Capture the cell that displays the provided text and extract its (x, y) central coordinate. 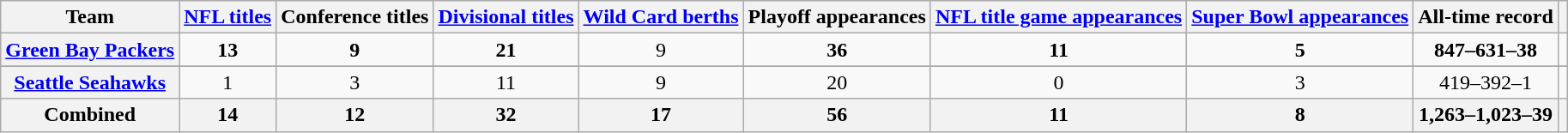
1 (228, 82)
12 (355, 115)
Playoff appearances (837, 17)
Team (90, 17)
Combined (90, 115)
1,263–1,023–39 (1486, 115)
20 (837, 82)
0 (1058, 82)
32 (506, 115)
5 (1300, 50)
Wild Card berths (661, 17)
NFL titles (228, 17)
17 (661, 115)
Super Bowl appearances (1300, 17)
All-time record (1486, 17)
14 (228, 115)
21 (506, 50)
Conference titles (355, 17)
847–631–38 (1486, 50)
NFL title game appearances (1058, 17)
13 (228, 50)
Divisional titles (506, 17)
419–392–1 (1486, 82)
8 (1300, 115)
36 (837, 50)
Seattle Seahawks (90, 82)
56 (837, 115)
Green Bay Packers (90, 50)
